Determine the [x, y] coordinate at the center of the cell enclosing the given text.  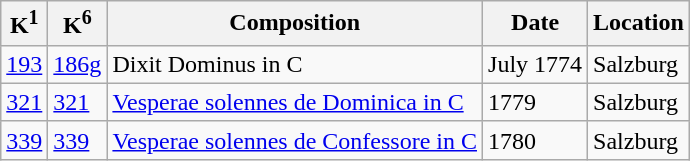
K1 [24, 24]
1779 [536, 102]
Date [536, 24]
193 [24, 64]
Location [639, 24]
1780 [536, 140]
K6 [78, 24]
Composition [295, 24]
July 1774 [536, 64]
Vesperae solennes de Confessore in C [295, 140]
186g [78, 64]
Dixit Dominus in C [295, 64]
Vesperae solennes de Dominica in C [295, 102]
